For the text-containing cell, return its midpoint in (x, y) coordinate format. 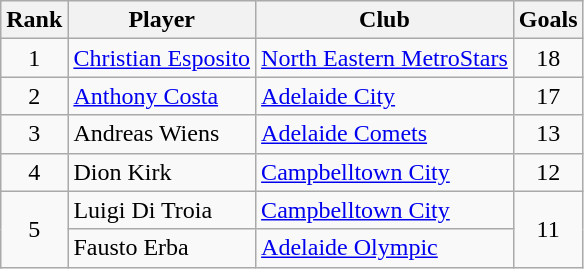
2 (34, 96)
12 (548, 172)
Adelaide Olympic (385, 248)
Club (385, 20)
Fausto Erba (162, 248)
Dion Kirk (162, 172)
17 (548, 96)
Christian Esposito (162, 58)
Goals (548, 20)
Andreas Wiens (162, 134)
1 (34, 58)
North Eastern MetroStars (385, 58)
4 (34, 172)
Player (162, 20)
Rank (34, 20)
Adelaide City (385, 96)
Anthony Costa (162, 96)
11 (548, 229)
18 (548, 58)
Luigi Di Troia (162, 210)
13 (548, 134)
3 (34, 134)
5 (34, 229)
Adelaide Comets (385, 134)
